Pinpoint the cell where the given text exists, returning its [X, Y] midpoint coordinate. 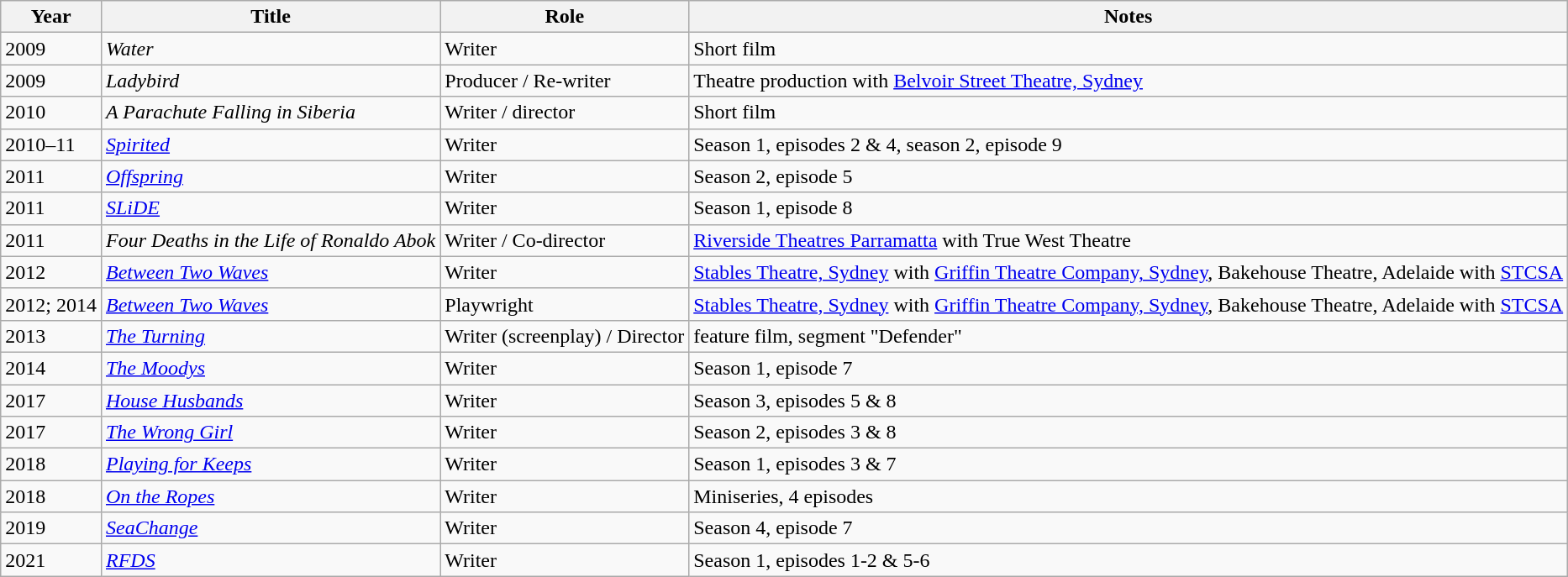
Season 3, episodes 5 & 8 [1129, 401]
Role [565, 17]
House Husbands [271, 401]
Season 2, episodes 3 & 8 [1129, 433]
Ladybird [271, 81]
On the Ropes [271, 496]
Spirited [271, 144]
2012 [51, 272]
2012; 2014 [51, 304]
Year [51, 17]
The Moodys [271, 368]
Playwright [565, 304]
Season 1, episodes 1-2 & 5-6 [1129, 560]
The Turning [271, 336]
SLiDE [271, 208]
A Parachute Falling in Siberia [271, 113]
2021 [51, 560]
2014 [51, 368]
Producer / Re-writer [565, 81]
Writer / director [565, 113]
Water [271, 49]
2010–11 [51, 144]
2013 [51, 336]
Title [271, 17]
Writer (screenplay) / Director [565, 336]
Miniseries, 4 episodes [1129, 496]
Season 1, episodes 3 & 7 [1129, 464]
SeaChange [271, 528]
Season 1, episodes 2 & 4, season 2, episode 9 [1129, 144]
feature film, segment "Defender" [1129, 336]
Season 4, episode 7 [1129, 528]
Offspring [271, 176]
RFDS [271, 560]
Season 1, episode 8 [1129, 208]
Playing for Keeps [271, 464]
The Wrong Girl [271, 433]
2010 [51, 113]
Notes [1129, 17]
Writer / Co-director [565, 240]
2019 [51, 528]
Season 2, episode 5 [1129, 176]
Riverside Theatres Parramatta with True West Theatre [1129, 240]
Season 1, episode 7 [1129, 368]
Theatre production with Belvoir Street Theatre, Sydney [1129, 81]
Four Deaths in the Life of Ronaldo Abok [271, 240]
